Pinpoint the cell where the given text exists, returning its (X, Y) midpoint coordinate. 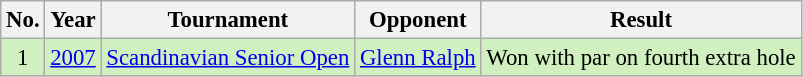
1 (23, 58)
Scandinavian Senior Open (228, 58)
2007 (73, 58)
Result (641, 20)
No. (23, 20)
Tournament (228, 20)
Glenn Ralph (418, 58)
Opponent (418, 20)
Won with par on fourth extra hole (641, 58)
Year (73, 20)
